Return the [X, Y] coordinate for the center point of the cell that contains the specified text.  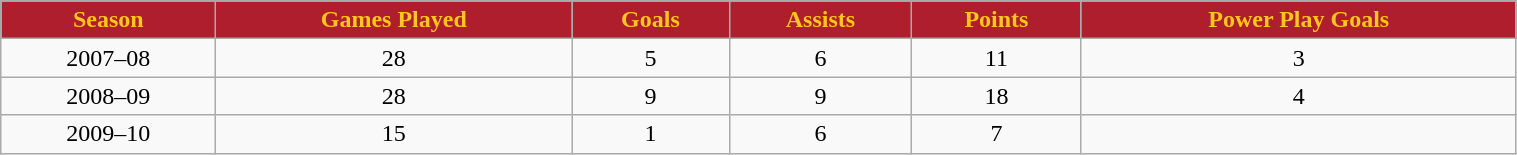
2009–10 [108, 134]
2007–08 [108, 58]
18 [996, 96]
Season [108, 20]
4 [1298, 96]
Games Played [394, 20]
Assists [820, 20]
Goals [651, 20]
7 [996, 134]
11 [996, 58]
2008–09 [108, 96]
15 [394, 134]
Power Play Goals [1298, 20]
5 [651, 58]
3 [1298, 58]
Points [996, 20]
1 [651, 134]
